Extract the (x, y) coordinate from the center of the cell holding the provided text.  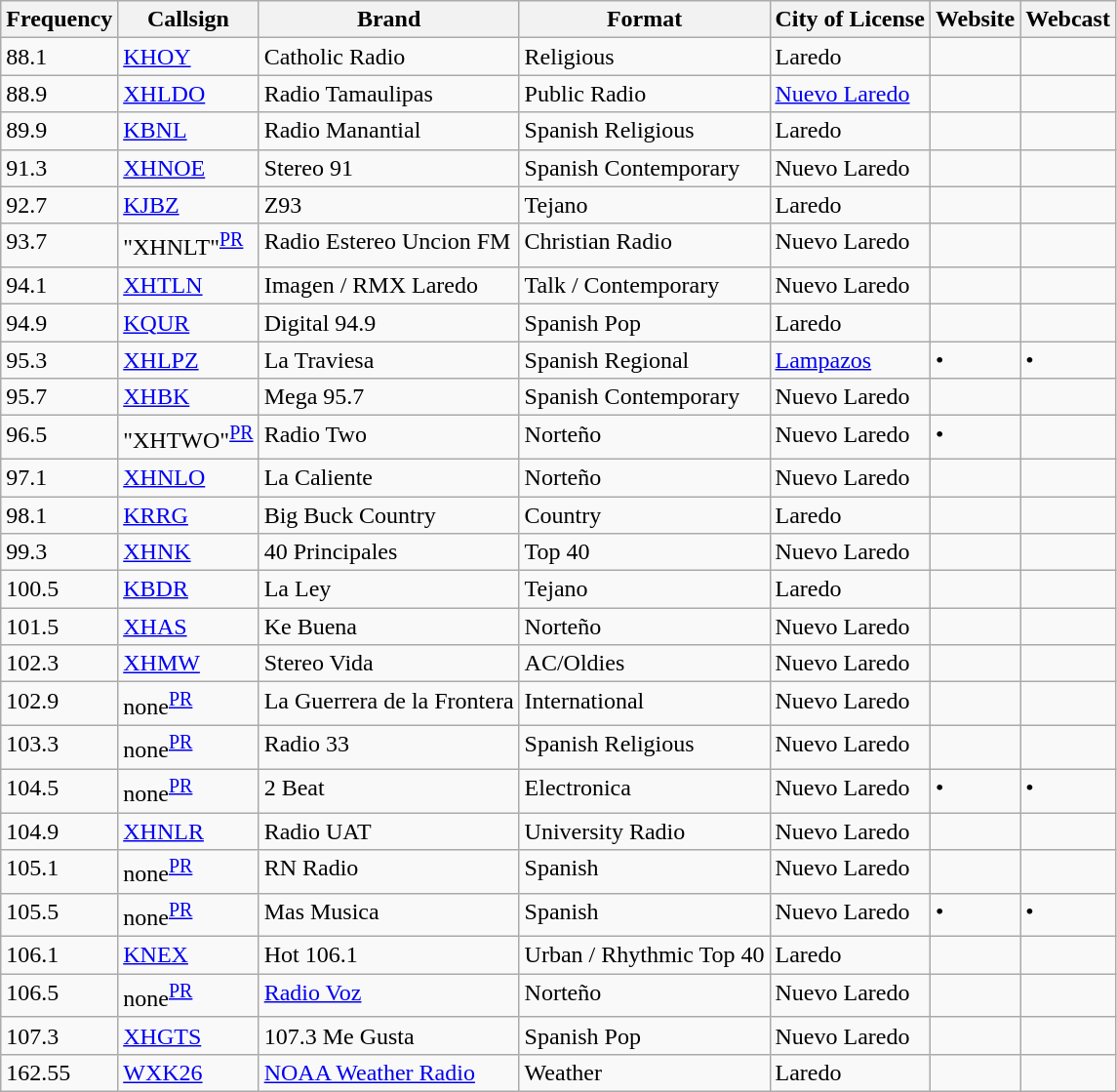
RN Radio (388, 872)
Webcast (1068, 20)
Radio Two (388, 437)
107.3 (60, 1035)
Catholic Radio (388, 57)
91.3 (60, 168)
107.3 Me Gusta (388, 1035)
Talk / Contemporary (644, 286)
106.1 (60, 955)
La Guerrera de la Frontera (388, 705)
"XHNLT"PR (188, 246)
97.1 (60, 477)
Radio Manantial (388, 131)
Stereo 91 (388, 168)
Radio Tamaulipas (388, 94)
KQUR (188, 323)
Radio UAT (388, 831)
94.9 (60, 323)
XHLPZ (188, 360)
KBNL (188, 131)
La Traviesa (388, 360)
103.3 (60, 748)
88.9 (60, 94)
Public Radio (644, 94)
Digital 94.9 (388, 323)
Stereo Vida (388, 664)
Lampazos (850, 360)
Callsign (188, 20)
XHAS (188, 627)
105.5 (60, 915)
Country (644, 515)
101.5 (60, 627)
88.1 (60, 57)
KHOY (188, 57)
KNEX (188, 955)
162.55 (60, 1072)
XHNLR (188, 831)
Weather (644, 1072)
XHNOE (188, 168)
95.3 (60, 360)
Frequency (60, 20)
106.5 (60, 995)
NOAA Weather Radio (388, 1072)
102.9 (60, 705)
XHGTS (188, 1035)
Religious (644, 57)
Format (644, 20)
96.5 (60, 437)
La Ley (388, 589)
WXK26 (188, 1072)
104.5 (60, 790)
KBDR (188, 589)
KRRG (188, 515)
100.5 (60, 589)
City of License (850, 20)
XHLDO (188, 94)
Urban / Rhythmic Top 40 (644, 955)
International (644, 705)
Imagen / RMX Laredo (388, 286)
Mega 95.7 (388, 397)
Radio Voz (388, 995)
Brand (388, 20)
Spanish Regional (644, 360)
La Caliente (388, 477)
XHNK (188, 552)
40 Principales (388, 552)
Mas Musica (388, 915)
95.7 (60, 397)
Big Buck Country (388, 515)
XHMW (188, 664)
Hot 106.1 (388, 955)
KJBZ (188, 205)
XHNLO (188, 477)
102.3 (60, 664)
105.1 (60, 872)
"XHTWO"PR (188, 437)
Christian Radio (644, 246)
2 Beat (388, 790)
98.1 (60, 515)
Top 40 (644, 552)
89.9 (60, 131)
University Radio (644, 831)
Ke Buena (388, 627)
94.1 (60, 286)
XHBK (188, 397)
93.7 (60, 246)
Z93 (388, 205)
Website (975, 20)
92.7 (60, 205)
104.9 (60, 831)
XHTLN (188, 286)
Electronica (644, 790)
Radio Estereo Uncion FM (388, 246)
AC/Oldies (644, 664)
Radio 33 (388, 748)
99.3 (60, 552)
